Find where the given text appears and provide that cell's center as [x, y] coordinate. 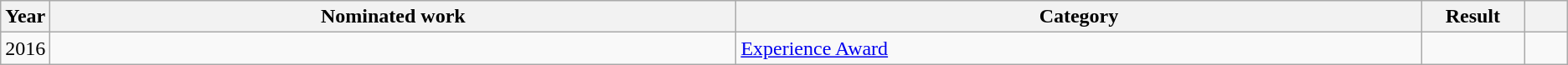
Year [25, 17]
Experience Award [1079, 48]
Category [1079, 17]
Nominated work [394, 17]
Result [1473, 17]
2016 [25, 48]
